Output the (X, Y) coordinate of the center of the cell containing the given text.  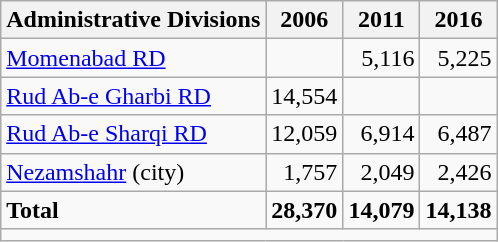
12,059 (304, 134)
5,116 (382, 58)
Momenabad RD (134, 58)
14,138 (458, 210)
2,426 (458, 172)
1,757 (304, 172)
6,487 (458, 134)
Rud Ab-e Sharqi RD (134, 134)
Rud Ab-e Gharbi RD (134, 96)
2016 (458, 20)
6,914 (382, 134)
2,049 (382, 172)
5,225 (458, 58)
14,079 (382, 210)
2006 (304, 20)
28,370 (304, 210)
Total (134, 210)
2011 (382, 20)
Nezamshahr (city) (134, 172)
Administrative Divisions (134, 20)
14,554 (304, 96)
